Find where the given text appears and provide that cell's center as [X, Y] coordinate. 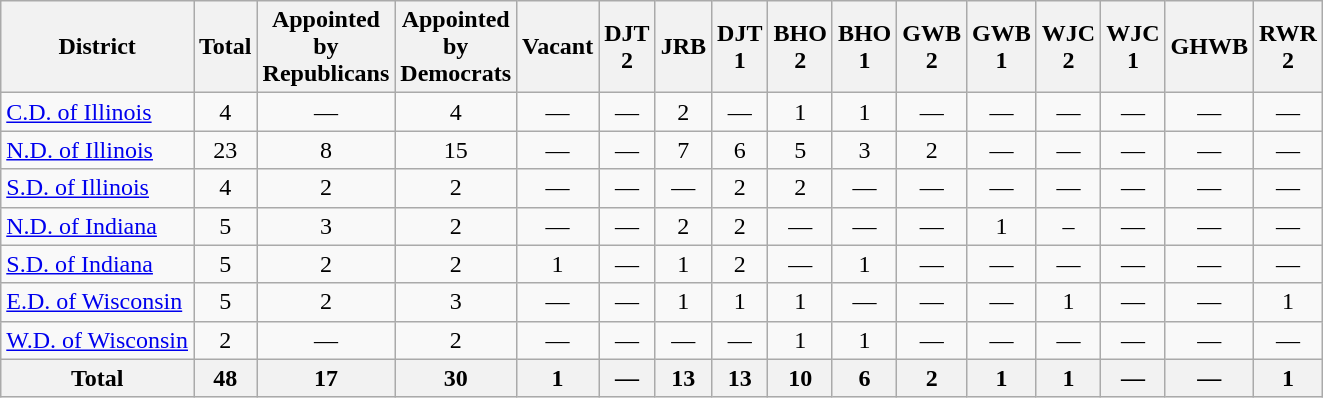
N.D. of Illinois [98, 150]
BHO2 [800, 47]
10 [800, 378]
District [98, 47]
W.D. of Wisconsin [98, 340]
8 [326, 150]
Vacant [558, 47]
WJC1 [1133, 47]
7 [683, 150]
17 [326, 378]
GWB1 [1002, 47]
48 [226, 378]
DJT2 [627, 47]
E.D. of Wisconsin [98, 302]
– [1068, 226]
15 [456, 150]
JRB [683, 47]
N.D. of Indiana [98, 226]
BHO1 [864, 47]
AppointedbyDemocrats [456, 47]
S.D. of Illinois [98, 188]
23 [226, 150]
GHWB [1209, 47]
C.D. of Illinois [98, 112]
S.D. of Indiana [98, 264]
RWR2 [1288, 47]
30 [456, 378]
AppointedbyRepublicans [326, 47]
GWB2 [932, 47]
WJC2 [1068, 47]
DJT1 [740, 47]
